Extract the (X, Y) coordinate from the center of the cell holding the provided text.  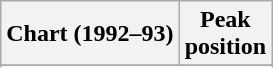
Chart (1992–93) (90, 34)
Peakposition (225, 34)
